Capture the cell that displays the provided text and extract its (X, Y) central coordinate. 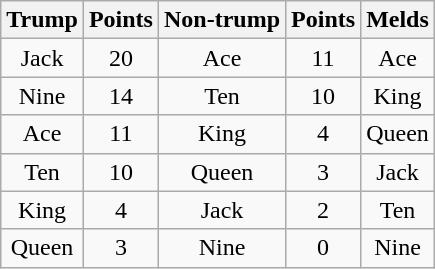
Melds (398, 20)
14 (120, 96)
20 (120, 58)
0 (324, 248)
Non-trump (222, 20)
Trump (42, 20)
2 (324, 210)
